Detect which cell encompasses the target text, then output its [x, y] center coordinate. 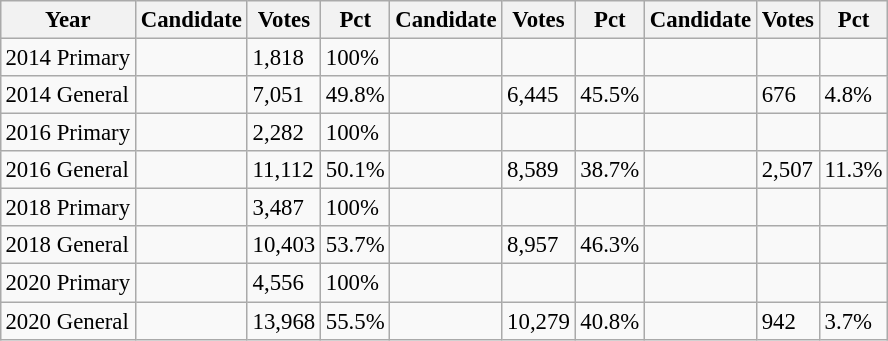
2018 General [68, 245]
46.3% [610, 245]
6,445 [538, 95]
2020 Primary [68, 283]
3.7% [854, 321]
2016 Primary [68, 133]
2018 Primary [68, 208]
8,589 [538, 170]
2020 General [68, 321]
40.8% [610, 321]
3,487 [284, 208]
1,818 [284, 57]
676 [788, 95]
942 [788, 321]
Year [68, 20]
11,112 [284, 170]
7,051 [284, 95]
2,282 [284, 133]
38.7% [610, 170]
11.3% [854, 170]
53.7% [356, 245]
13,968 [284, 321]
4.8% [854, 95]
50.1% [356, 170]
8,957 [538, 245]
2014 Primary [68, 57]
10,403 [284, 245]
2,507 [788, 170]
4,556 [284, 283]
45.5% [610, 95]
2016 General [68, 170]
49.8% [356, 95]
10,279 [538, 321]
55.5% [356, 321]
2014 General [68, 95]
